Locate the cell with the specified text and output its (x, y) center coordinate. 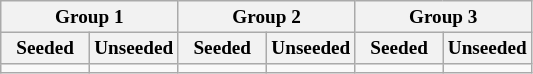
Group 1 (90, 17)
Group 3 (443, 17)
Group 2 (266, 17)
